Locate the cell with the specified text and output its [X, Y] center coordinate. 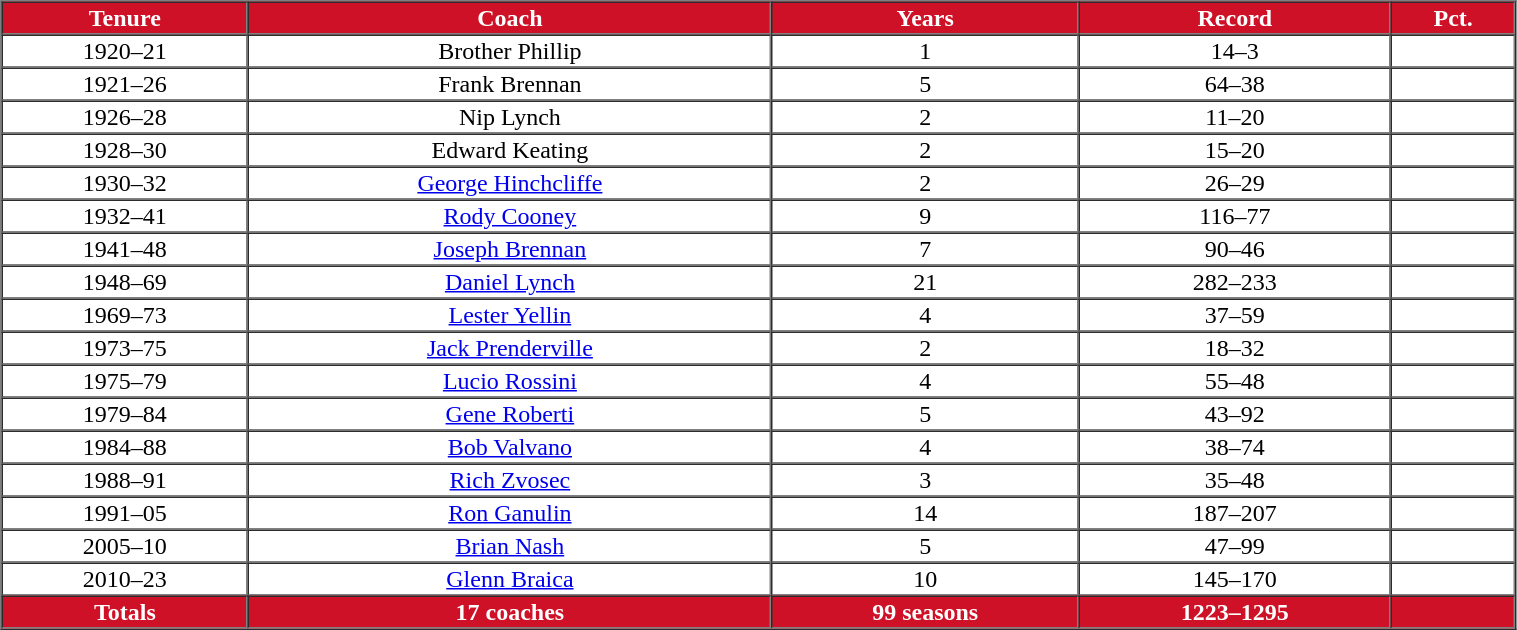
282–233 [1235, 282]
Brother Phillip [510, 50]
1979–84 [126, 414]
Frank Brennan [510, 84]
1991–05 [126, 512]
Years [926, 18]
1932–41 [126, 216]
21 [926, 282]
1 [926, 50]
1948–69 [126, 282]
38–74 [1235, 446]
3 [926, 480]
9 [926, 216]
Brian Nash [510, 546]
Rich Zvosec [510, 480]
1928–30 [126, 150]
Rody Cooney [510, 216]
99 seasons [926, 612]
1920–21 [126, 50]
18–32 [1235, 348]
26–29 [1235, 182]
1930–32 [126, 182]
Glenn Braica [510, 578]
17 coaches [510, 612]
Coach [510, 18]
Daniel Lynch [510, 282]
George Hinchcliffe [510, 182]
55–48 [1235, 380]
37–59 [1235, 314]
7 [926, 248]
90–46 [1235, 248]
1921–26 [126, 84]
Joseph Brennan [510, 248]
Lester Yellin [510, 314]
Jack Prenderville [510, 348]
11–20 [1235, 116]
Record [1235, 18]
2010–23 [126, 578]
Lucio Rossini [510, 380]
1988–91 [126, 480]
1975–79 [126, 380]
Nip Lynch [510, 116]
116–77 [1235, 216]
187–207 [1235, 512]
1973–75 [126, 348]
15–20 [1235, 150]
10 [926, 578]
Gene Roberti [510, 414]
43–92 [1235, 414]
Edward Keating [510, 150]
14 [926, 512]
1941–48 [126, 248]
1926–28 [126, 116]
47–99 [1235, 546]
35–48 [1235, 480]
1223–1295 [1235, 612]
1984–88 [126, 446]
Bob Valvano [510, 446]
Tenure [126, 18]
145–170 [1235, 578]
14–3 [1235, 50]
2005–10 [126, 546]
Ron Ganulin [510, 512]
1969–73 [126, 314]
Totals [126, 612]
Pct. [1453, 18]
64–38 [1235, 84]
